Output the (x, y) coordinate of the center of the cell containing the given text.  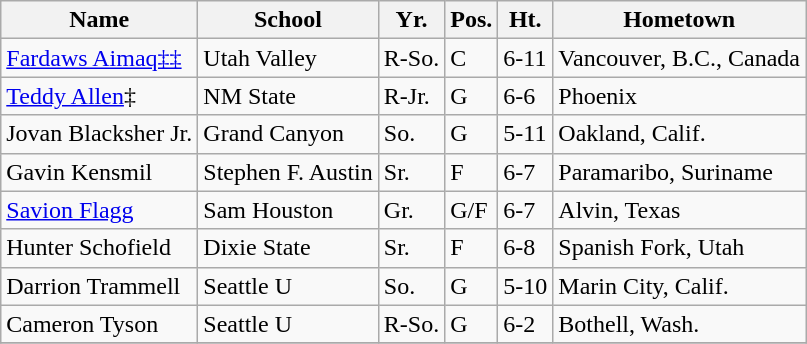
Oakland, Calif. (680, 134)
School (288, 20)
Ht. (526, 20)
Gavin Kensmil (100, 172)
Teddy Allen‡ (100, 96)
Yr. (411, 20)
Hunter Schofield (100, 248)
Spanish Fork, Utah (680, 248)
Phoenix (680, 96)
Cameron Tyson (100, 324)
Dixie State (288, 248)
Fardaws Aimaq‡‡ (100, 58)
Hometown (680, 20)
5-10 (526, 286)
NM State (288, 96)
Bothell, Wash. (680, 324)
6-6 (526, 96)
Pos. (472, 20)
Vancouver, B.C., Canada (680, 58)
Grand Canyon (288, 134)
6-8 (526, 248)
Sam Houston (288, 210)
5-11 (526, 134)
Darrion Trammell (100, 286)
6-11 (526, 58)
G/F (472, 210)
Name (100, 20)
C (472, 58)
Jovan Blacksher Jr. (100, 134)
Alvin, Texas (680, 210)
Gr. (411, 210)
Paramaribo, Suriname (680, 172)
6-2 (526, 324)
Savion Flagg (100, 210)
Stephen F. Austin (288, 172)
R-Jr. (411, 96)
Utah Valley (288, 58)
Marin City, Calif. (680, 286)
